Provide the (x, y) coordinate of the cell's center where the given text is located.  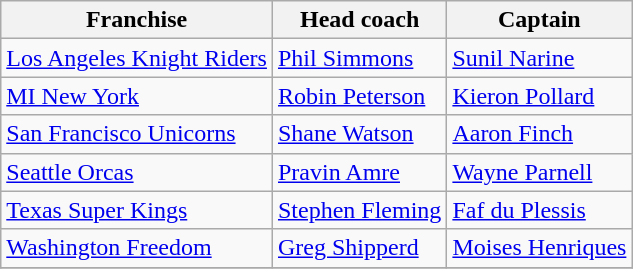
Kieron Pollard (540, 96)
Los Angeles Knight Riders (137, 58)
Pravin Amre (359, 172)
Shane Watson (359, 134)
Captain (540, 20)
Phil Simmons (359, 58)
Stephen Fleming (359, 210)
Texas Super Kings (137, 210)
Robin Peterson (359, 96)
Wayne Parnell (540, 172)
Washington Freedom (137, 248)
Greg Shipperd (359, 248)
Moises Henriques (540, 248)
MI New York (137, 96)
Seattle Orcas (137, 172)
San Francisco Unicorns (137, 134)
Aaron Finch (540, 134)
Sunil Narine (540, 58)
Head coach (359, 20)
Faf du Plessis (540, 210)
Franchise (137, 20)
